Extract the (x, y) coordinate from the center of the cell holding the provided text.  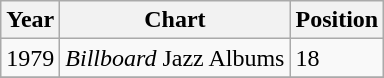
1979 (30, 58)
18 (337, 58)
Billboard Jazz Albums (175, 58)
Chart (175, 20)
Year (30, 20)
Position (337, 20)
